Pinpoint the cell where the given text exists, returning its [X, Y] midpoint coordinate. 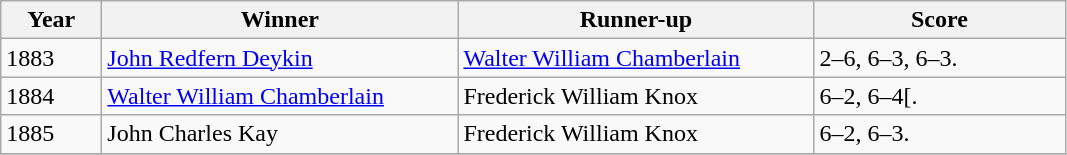
Score [940, 20]
2–6, 6–3, 6–3. [940, 58]
John Redfern Deykin [280, 58]
6–2, 6–4[. [940, 96]
John Charles Kay [280, 134]
1884 [52, 96]
1885 [52, 134]
Year [52, 20]
1883 [52, 58]
Winner [280, 20]
Runner-up [636, 20]
6–2, 6–3. [940, 134]
